Scan for the cell matching the given text and deliver its [x, y] coordinate at center. 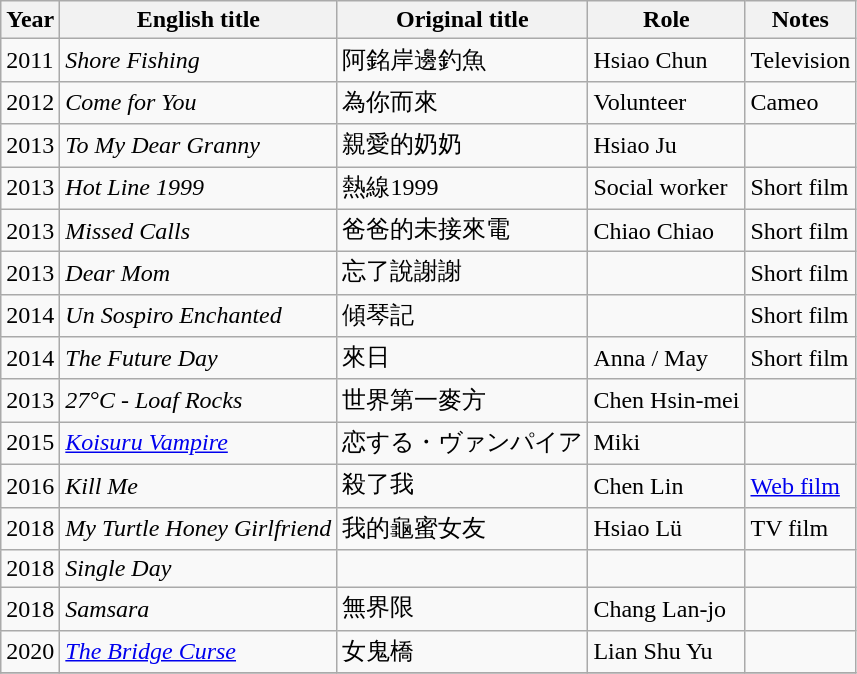
Single Day [198, 569]
Volunteer [666, 102]
Hot Line 1999 [198, 188]
Cameo [800, 102]
Samsara [198, 610]
傾琴記 [462, 316]
Un Sospiro Enchanted [198, 316]
來日 [462, 358]
熱線1999 [462, 188]
Lian Shu Yu [666, 652]
Role [666, 20]
27°C - Loaf Rocks [198, 400]
親愛的奶奶 [462, 146]
2020 [30, 652]
Television [800, 60]
To My Dear Granny [198, 146]
女鬼橋 [462, 652]
為你而來 [462, 102]
Hsiao Lü [666, 528]
2012 [30, 102]
Chen Lin [666, 486]
殺了我 [462, 486]
Shore Fishing [198, 60]
世界第一麥方 [462, 400]
我的龜蜜女友 [462, 528]
無界限 [462, 610]
Anna / May [666, 358]
Web film [800, 486]
TV film [800, 528]
Hsiao Chun [666, 60]
My Turtle Honey Girlfriend [198, 528]
Notes [800, 20]
Koisuru Vampire [198, 444]
Miki [666, 444]
Year [30, 20]
Original title [462, 20]
The Future Day [198, 358]
2011 [30, 60]
Chang Lan-jo [666, 610]
Chen Hsin-mei [666, 400]
爸爸的未接來電 [462, 230]
English title [198, 20]
Chiao Chiao [666, 230]
Dear Mom [198, 274]
阿銘岸邊釣魚 [462, 60]
Missed Calls [198, 230]
Hsiao Ju [666, 146]
忘了說謝謝 [462, 274]
Come for You [198, 102]
Social worker [666, 188]
恋する・ヴァンパイア [462, 444]
The Bridge Curse [198, 652]
Kill Me [198, 486]
2015 [30, 444]
2016 [30, 486]
